Output the (X, Y) coordinate of the center of the cell containing the given text.  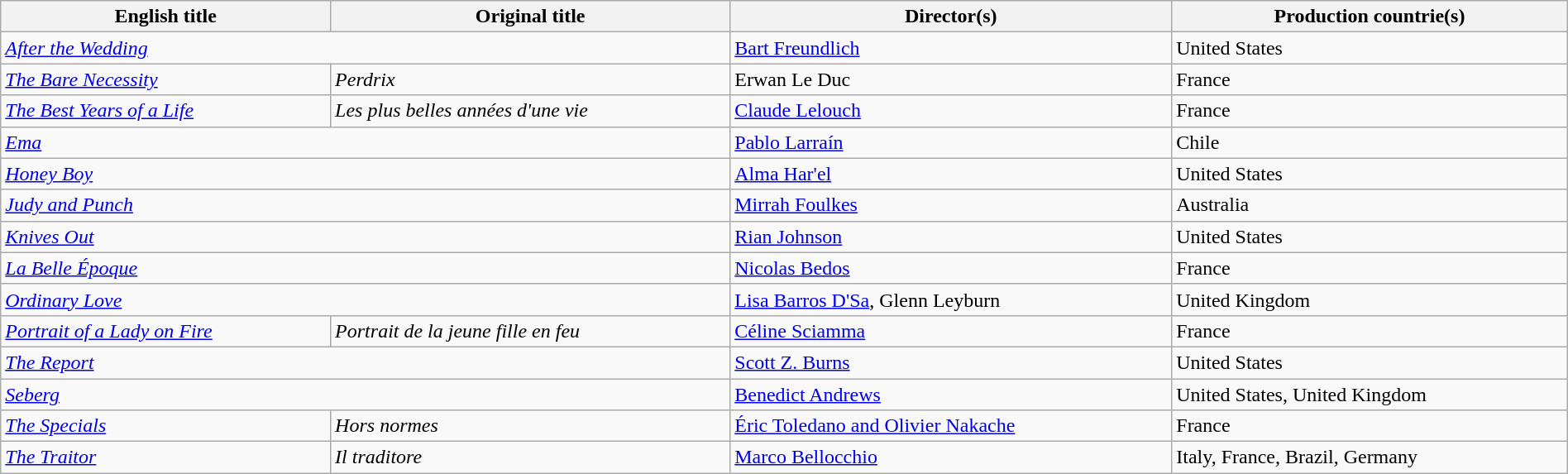
Scott Z. Burns (951, 362)
Claude Lelouch (951, 111)
The Best Years of a Life (165, 111)
Ema (366, 142)
Portrait de la jeune fille en feu (531, 331)
The Report (366, 362)
La Belle Époque (366, 268)
Knives Out (366, 237)
Mirrah Foulkes (951, 205)
Perdrix (531, 79)
English title (165, 17)
Portrait of a Lady on Fire (165, 331)
Céline Sciamma (951, 331)
The Traitor (165, 457)
Bart Freundlich (951, 48)
Les plus belles années d'une vie (531, 111)
Alma Har'el (951, 174)
Éric Toledano and Olivier Nakache (951, 426)
Lisa Barros D'Sa, Glenn Leyburn (951, 299)
Chile (1370, 142)
Italy, France, Brazil, Germany (1370, 457)
Ordinary Love (366, 299)
After the Wedding (366, 48)
Il traditore (531, 457)
Erwan Le Duc (951, 79)
Pablo Larraín (951, 142)
Hors normes (531, 426)
United States, United Kingdom (1370, 395)
Director(s) (951, 17)
Nicolas Bedos (951, 268)
United Kingdom (1370, 299)
Marco Bellocchio (951, 457)
Production countrie(s) (1370, 17)
Australia (1370, 205)
The Specials (165, 426)
Judy and Punch (366, 205)
Seberg (366, 395)
Honey Boy (366, 174)
Benedict Andrews (951, 395)
Original title (531, 17)
Rian Johnson (951, 237)
The Bare Necessity (165, 79)
